For the text-containing cell, return its midpoint in [x, y] coordinate format. 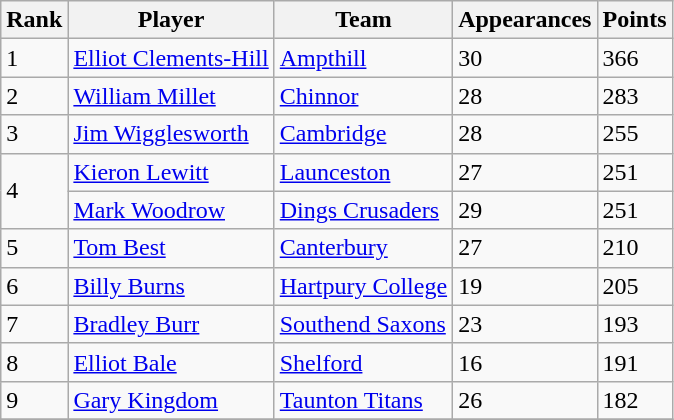
Taunton Titans [363, 400]
1 [34, 58]
Cambridge [363, 134]
Tom Best [171, 248]
9 [34, 400]
Appearances [525, 20]
191 [634, 362]
Chinnor [363, 96]
Player [171, 20]
182 [634, 400]
16 [525, 362]
Mark Woodrow [171, 210]
30 [525, 58]
5 [34, 248]
Team [363, 20]
Hartpury College [363, 286]
Ampthill [363, 58]
210 [634, 248]
2 [34, 96]
8 [34, 362]
26 [525, 400]
23 [525, 324]
3 [34, 134]
Elliot Bale [171, 362]
William Millet [171, 96]
Jim Wigglesworth [171, 134]
6 [34, 286]
255 [634, 134]
7 [34, 324]
29 [525, 210]
Elliot Clements-Hill [171, 58]
283 [634, 96]
193 [634, 324]
366 [634, 58]
Southend Saxons [363, 324]
4 [34, 191]
Canterbury [363, 248]
Gary Kingdom [171, 400]
Kieron Lewitt [171, 172]
Bradley Burr [171, 324]
Dings Crusaders [363, 210]
Shelford [363, 362]
205 [634, 286]
19 [525, 286]
Launceston [363, 172]
Points [634, 20]
Billy Burns [171, 286]
Rank [34, 20]
